Pinpoint the cell where the given text exists, returning its [x, y] midpoint coordinate. 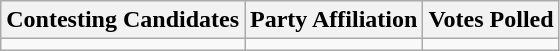
Party Affiliation [334, 20]
Contesting Candidates [123, 20]
Votes Polled [491, 20]
